Return (X, Y) of the center of cell containing provided text 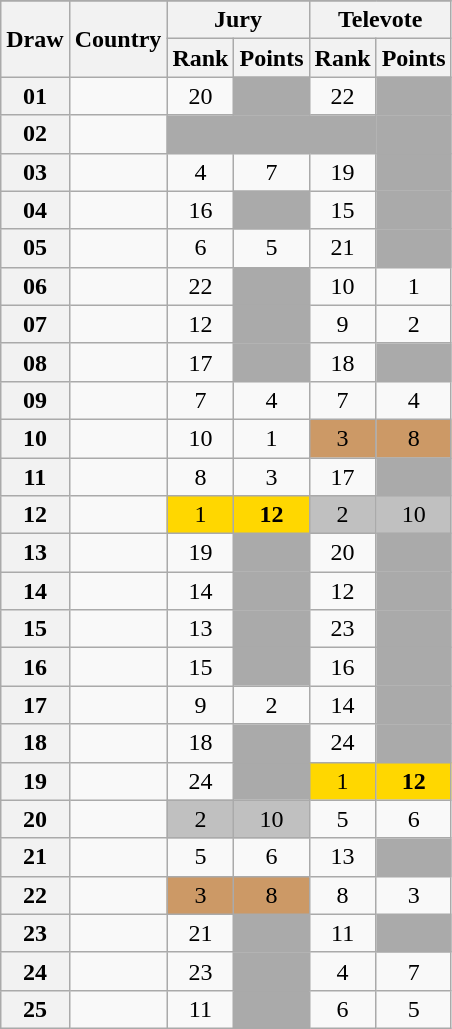
09 (35, 400)
Draw (35, 39)
04 (35, 210)
07 (35, 324)
06 (35, 286)
Televote (380, 20)
02 (35, 134)
25 (35, 1009)
01 (35, 96)
03 (35, 172)
05 (35, 248)
Country (118, 39)
08 (35, 362)
Jury (238, 20)
